For the text-containing cell, return its midpoint in (x, y) coordinate format. 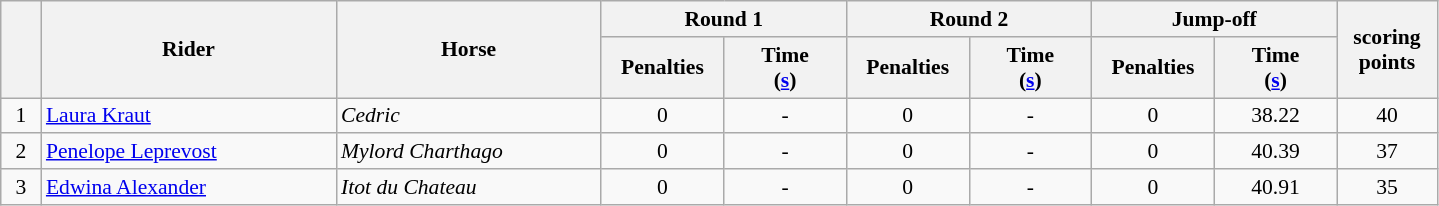
3 (21, 187)
Round 2 (968, 19)
2 (21, 152)
Rider (188, 50)
Cedric (468, 116)
Itot du Chateau (468, 187)
Jump-off (1214, 19)
scoringpoints (1387, 50)
37 (1387, 152)
40.39 (1276, 152)
Horse (468, 50)
Penelope Leprevost (188, 152)
40.91 (1276, 187)
Round 1 (724, 19)
Mylord Charthago (468, 152)
1 (21, 116)
Laura Kraut (188, 116)
Edwina Alexander (188, 187)
35 (1387, 187)
40 (1387, 116)
38.22 (1276, 116)
